Identify which cell holds the provided text, then report its [x, y] central coordinate. 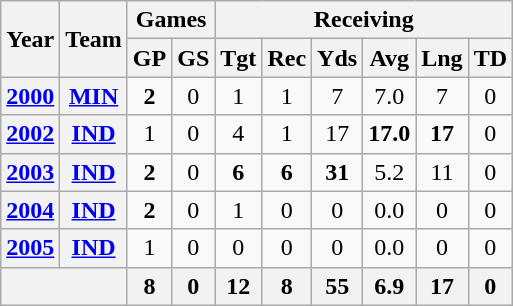
55 [338, 286]
GP [149, 58]
4 [238, 134]
MIN [94, 96]
5.2 [390, 172]
Avg [390, 58]
Team [94, 39]
Receiving [364, 20]
2002 [30, 134]
12 [238, 286]
Rec [287, 58]
Lng [442, 58]
GS [194, 58]
Yds [338, 58]
6.9 [390, 286]
7.0 [390, 96]
2005 [30, 248]
2003 [30, 172]
2000 [30, 96]
Year [30, 39]
Games [170, 20]
31 [338, 172]
11 [442, 172]
2004 [30, 210]
TD [490, 58]
Tgt [238, 58]
17.0 [390, 134]
